Extract the [x, y] coordinate from the center of the cell holding the provided text.  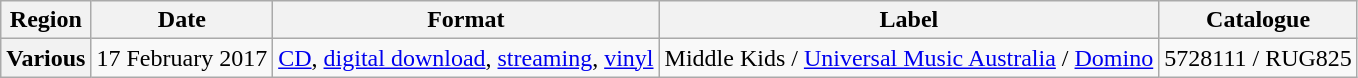
5728111 / RUG825 [1258, 58]
Middle Kids / Universal Music Australia / Domino [909, 58]
Catalogue [1258, 20]
Various [46, 58]
Format [466, 20]
17 February 2017 [182, 58]
CD, digital download, streaming, vinyl [466, 58]
Label [909, 20]
Region [46, 20]
Date [182, 20]
